Find where the given text appears and provide that cell's center as [x, y] coordinate. 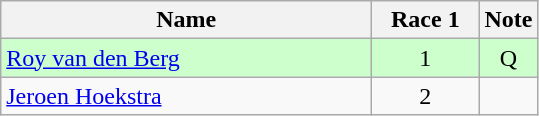
Q [508, 58]
1 [426, 58]
2 [426, 96]
Note [508, 20]
Jeroen Hoekstra [186, 96]
Roy van den Berg [186, 58]
Race 1 [426, 20]
Name [186, 20]
